Return the (X, Y) coordinate for the center point of the cell that contains the specified text.  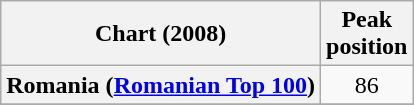
Romania (Romanian Top 100) (161, 85)
Peakposition (367, 34)
Chart (2008) (161, 34)
86 (367, 85)
